Identify which cell holds the provided text, then report its (X, Y) central coordinate. 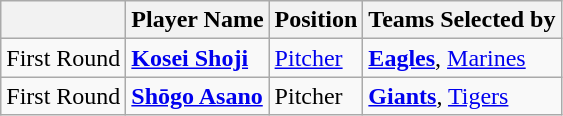
Kosei Shoji (198, 58)
Position (316, 20)
Player Name (198, 20)
Giants, Tigers (462, 96)
Teams Selected by (462, 20)
Eagles, Marines (462, 58)
Shōgo Asano (198, 96)
